Detect which cell encompasses the target text, then output its [X, Y] center coordinate. 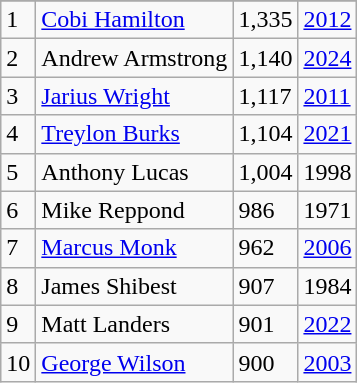
2022 [328, 324]
James Shibest [134, 286]
1998 [328, 172]
Marcus Monk [134, 248]
1971 [328, 210]
1,335 [266, 20]
1,004 [266, 172]
2011 [328, 96]
1 [18, 20]
8 [18, 286]
2012 [328, 20]
Andrew Armstrong [134, 58]
1984 [328, 286]
1,117 [266, 96]
Mike Reppond [134, 210]
907 [266, 286]
10 [18, 362]
6 [18, 210]
962 [266, 248]
2006 [328, 248]
Anthony Lucas [134, 172]
Matt Landers [134, 324]
4 [18, 134]
900 [266, 362]
2021 [328, 134]
Jarius Wright [134, 96]
901 [266, 324]
5 [18, 172]
986 [266, 210]
1,140 [266, 58]
9 [18, 324]
2024 [328, 58]
Cobi Hamilton [134, 20]
George Wilson [134, 362]
2 [18, 58]
3 [18, 96]
1,104 [266, 134]
Treylon Burks [134, 134]
7 [18, 248]
2003 [328, 362]
